Determine the [x, y] coordinate at the center of the cell enclosing the given text.  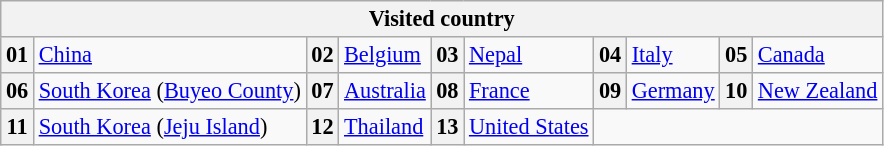
New Zealand [818, 90]
02 [322, 55]
Visited country [442, 19]
South Korea (Jeju Island) [170, 126]
Belgium [385, 55]
Germany [672, 90]
Nepal [529, 55]
South Korea (Buyeo County) [170, 90]
China [170, 55]
France [529, 90]
Italy [672, 55]
Thailand [385, 126]
05 [736, 55]
06 [18, 90]
07 [322, 90]
12 [322, 126]
08 [448, 90]
09 [610, 90]
Canada [818, 55]
10 [736, 90]
United States [529, 126]
04 [610, 55]
Australia [385, 90]
13 [448, 126]
11 [18, 126]
03 [448, 55]
01 [18, 55]
